Determine the (x, y) coordinate at the center of the cell enclosing the given text.  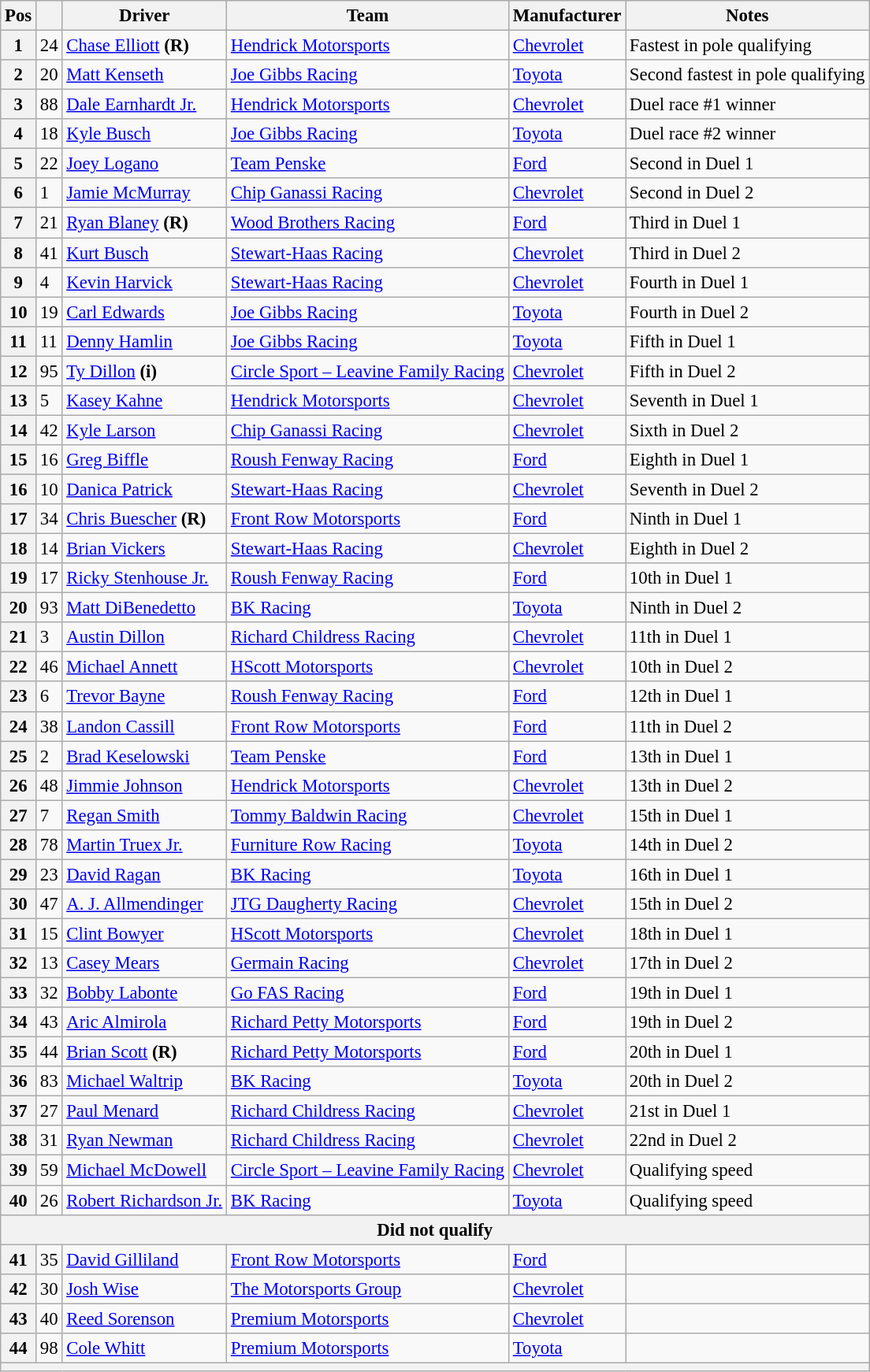
19th in Duel 2 (747, 1022)
Paul Menard (145, 1111)
Fourth in Duel 2 (747, 312)
46 (49, 667)
Eighth in Duel 1 (747, 460)
Wood Brothers Racing (368, 223)
David Gilliland (145, 1259)
Driver (145, 16)
Robert Richardson Jr. (145, 1200)
Fifth in Duel 1 (747, 341)
21st in Duel 1 (747, 1111)
98 (49, 1348)
Jimmie Johnson (145, 785)
10th in Duel 1 (747, 578)
93 (49, 608)
Duel race #1 winner (747, 105)
Michael Waltrip (145, 1081)
Seventh in Duel 1 (747, 401)
Chase Elliott (R) (145, 46)
20th in Duel 2 (747, 1081)
Casey Mears (145, 963)
JTG Daugherty Racing (368, 904)
Josh Wise (145, 1289)
17th in Duel 2 (747, 963)
Go FAS Racing (368, 993)
Michael Annett (145, 667)
Matt DiBenedetto (145, 608)
Eighth in Duel 2 (747, 549)
Dale Earnhardt Jr. (145, 105)
15th in Duel 1 (747, 815)
David Ragan (145, 874)
11th in Duel 1 (747, 637)
Danica Patrick (145, 489)
47 (49, 904)
83 (49, 1081)
Furniture Row Racing (368, 845)
Sixth in Duel 2 (747, 430)
Manufacturer (567, 16)
Germain Racing (368, 963)
A. J. Allmendinger (145, 904)
Landon Cassill (145, 726)
Martin Truex Jr. (145, 845)
78 (49, 845)
59 (49, 1170)
8 (19, 253)
Trevor Bayne (145, 697)
Second fastest in pole qualifying (747, 75)
Ty Dillon (i) (145, 371)
12th in Duel 1 (747, 697)
Kyle Busch (145, 134)
Third in Duel 1 (747, 223)
13th in Duel 2 (747, 785)
Greg Biffle (145, 460)
Did not qualify (435, 1229)
25 (19, 756)
Michael McDowell (145, 1170)
11th in Duel 2 (747, 726)
10th in Duel 2 (747, 667)
12 (19, 371)
Notes (747, 16)
Second in Duel 1 (747, 164)
Ryan Newman (145, 1141)
Aric Almirola (145, 1022)
Kyle Larson (145, 430)
Regan Smith (145, 815)
29 (19, 874)
Seventh in Duel 2 (747, 489)
Duel race #2 winner (747, 134)
Cole Whitt (145, 1348)
The Motorsports Group (368, 1289)
Brad Keselowski (145, 756)
Second in Duel 2 (747, 193)
Fourth in Duel 1 (747, 282)
Ricky Stenhouse Jr. (145, 578)
18th in Duel 1 (747, 933)
Fifth in Duel 2 (747, 371)
22nd in Duel 2 (747, 1141)
Kevin Harvick (145, 282)
Reed Sorenson (145, 1318)
19th in Duel 1 (747, 993)
Denny Hamlin (145, 341)
Joey Logano (145, 164)
Team (368, 16)
Brian Vickers (145, 549)
Tommy Baldwin Racing (368, 815)
Jamie McMurray (145, 193)
20th in Duel 1 (747, 1052)
33 (19, 993)
Bobby Labonte (145, 993)
Kurt Busch (145, 253)
95 (49, 371)
16th in Duel 1 (747, 874)
Kasey Kahne (145, 401)
13th in Duel 1 (747, 756)
Brian Scott (R) (145, 1052)
Fastest in pole qualifying (747, 46)
Third in Duel 2 (747, 253)
15th in Duel 2 (747, 904)
Pos (19, 16)
Austin Dillon (145, 637)
Ryan Blaney (R) (145, 223)
Chris Buescher (R) (145, 519)
Ninth in Duel 2 (747, 608)
Clint Bowyer (145, 933)
Matt Kenseth (145, 75)
9 (19, 282)
48 (49, 785)
37 (19, 1111)
14th in Duel 2 (747, 845)
28 (19, 845)
Ninth in Duel 1 (747, 519)
36 (19, 1081)
88 (49, 105)
Carl Edwards (145, 312)
39 (19, 1170)
